Scan for the cell matching the given text and deliver its [X, Y] coordinate at center. 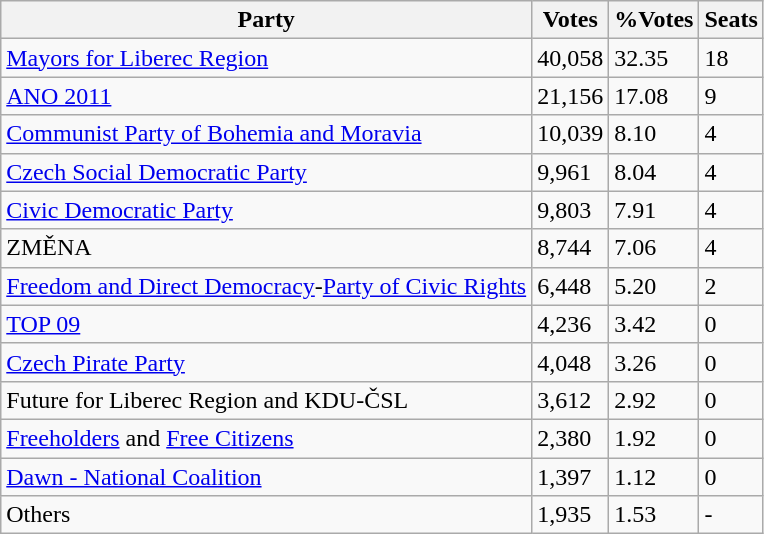
Freedom and Direct Democracy-Party of Civic Rights [266, 286]
10,039 [570, 134]
2.92 [654, 400]
9,803 [570, 210]
18 [731, 58]
1.53 [654, 515]
8.04 [654, 172]
3.26 [654, 362]
1.12 [654, 477]
TOP 09 [266, 324]
Dawn - National Coalition [266, 477]
40,058 [570, 58]
3.42 [654, 324]
17.08 [654, 96]
Mayors for Liberec Region [266, 58]
2 [731, 286]
3,612 [570, 400]
Votes [570, 20]
1,397 [570, 477]
6,448 [570, 286]
Czech Pirate Party [266, 362]
Party [266, 20]
8.10 [654, 134]
Future for Liberec Region and KDU-ČSL [266, 400]
Communist Party of Bohemia and Moravia [266, 134]
- [731, 515]
Civic Democratic Party [266, 210]
32.35 [654, 58]
9 [731, 96]
1,935 [570, 515]
8,744 [570, 248]
4,048 [570, 362]
2,380 [570, 438]
4,236 [570, 324]
%Votes [654, 20]
9,961 [570, 172]
Seats [731, 20]
Freeholders and Free Citizens [266, 438]
7.91 [654, 210]
5.20 [654, 286]
ZMĚNA [266, 248]
Others [266, 515]
ANO 2011 [266, 96]
1.92 [654, 438]
7.06 [654, 248]
21,156 [570, 96]
Czech Social Democratic Party [266, 172]
